Capture the cell that displays the provided text and extract its [x, y] central coordinate. 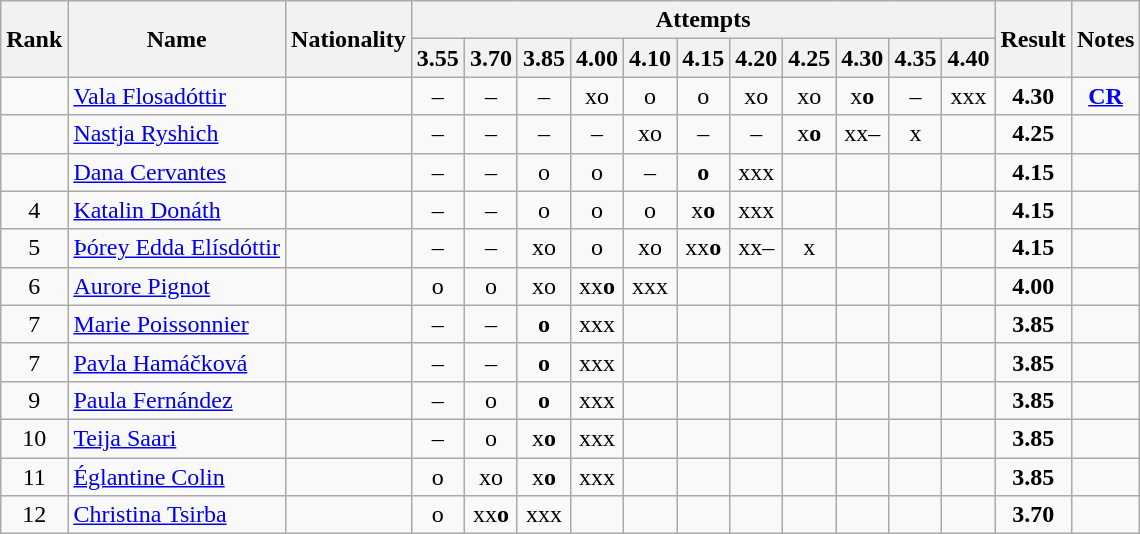
Rank [34, 39]
3.55 [438, 58]
Paula Fernández [177, 400]
10 [34, 438]
Teija Saari [177, 438]
5 [34, 248]
Christina Tsirba [177, 515]
Marie Poissonnier [177, 324]
Églantine Colin [177, 477]
Dana Cervantes [177, 172]
Attempts [703, 20]
9 [34, 400]
Notes [1105, 39]
Nationality [349, 39]
Katalin Donáth [177, 210]
4.10 [650, 58]
Nastja Ryshich [177, 134]
4.20 [756, 58]
6 [34, 286]
11 [34, 477]
Name [177, 39]
Aurore Pignot [177, 286]
Þórey Edda Elísdóttir [177, 248]
4.40 [968, 58]
Result [1033, 39]
4 [34, 210]
Vala Flosadóttir [177, 96]
Pavla Hamáčková [177, 362]
CR [1105, 96]
4.35 [916, 58]
12 [34, 515]
